Capture the cell that displays the provided text and extract its (X, Y) central coordinate. 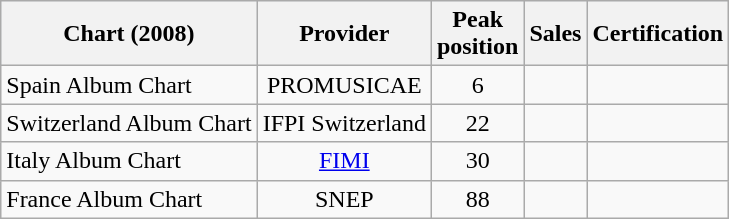
Peakposition (477, 34)
PROMUSICAE (344, 85)
Certification (658, 34)
Spain Album Chart (129, 85)
Provider (344, 34)
France Album Chart (129, 199)
FIMI (344, 161)
Chart (2008) (129, 34)
6 (477, 85)
22 (477, 123)
Switzerland Album Chart (129, 123)
Italy Album Chart (129, 161)
SNEP (344, 199)
88 (477, 199)
Sales (556, 34)
IFPI Switzerland (344, 123)
30 (477, 161)
